Extract the [X, Y] coordinate from the center of the cell holding the provided text.  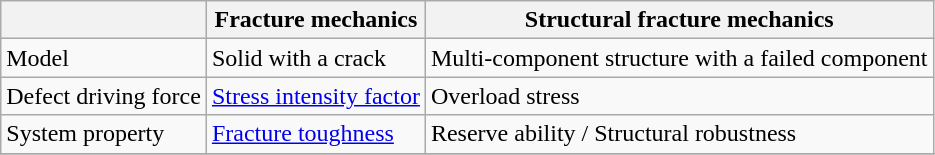
Defect driving force [104, 96]
Structural fracture mechanics [679, 20]
Solid with a crack [316, 58]
Fracture toughness [316, 134]
Fracture mechanics [316, 20]
Reserve ability / Structural robustness [679, 134]
Model [104, 58]
Overload stress [679, 96]
System property [104, 134]
Stress intensity factor [316, 96]
Multi-component structure with a failed component [679, 58]
